Determine the [x, y] coordinate at the center of the cell enclosing the given text.  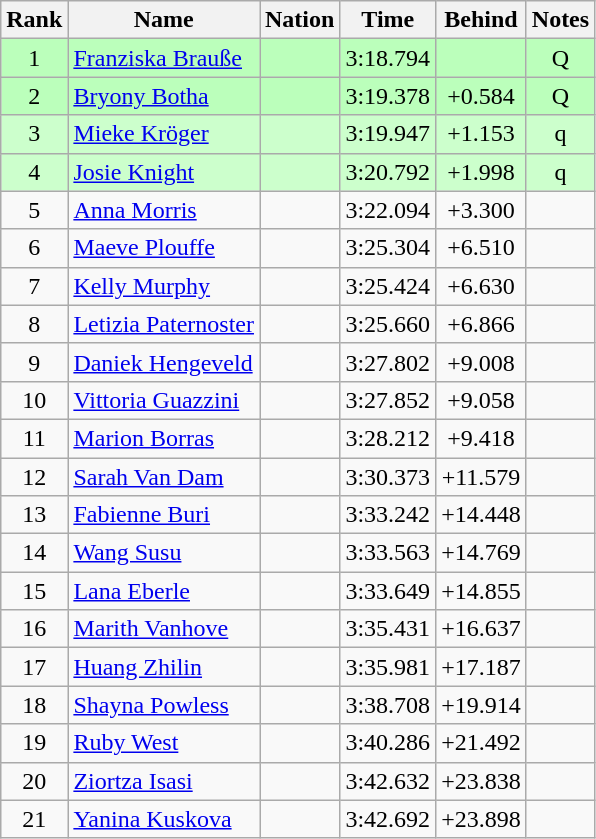
+14.855 [482, 591]
10 [34, 400]
Nation [300, 20]
Ruby West [164, 743]
3:27.852 [388, 400]
Wang Susu [164, 553]
3:25.660 [388, 324]
21 [34, 819]
Notes [560, 20]
5 [34, 210]
13 [34, 515]
+16.637 [482, 629]
4 [34, 172]
Daniek Hengeveld [164, 362]
Franziska Brauße [164, 58]
+21.492 [482, 743]
1 [34, 58]
Shayna Powless [164, 705]
15 [34, 591]
Sarah Van Dam [164, 477]
Time [388, 20]
+9.058 [482, 400]
Vittoria Guazzini [164, 400]
3:38.708 [388, 705]
+0.584 [482, 96]
Anna Morris [164, 210]
3:19.947 [388, 134]
3:33.563 [388, 553]
+6.866 [482, 324]
+14.769 [482, 553]
+1.998 [482, 172]
3:33.649 [388, 591]
Yanina Kuskova [164, 819]
Kelly Murphy [164, 286]
+6.510 [482, 248]
12 [34, 477]
18 [34, 705]
Lana Eberle [164, 591]
Marith Vanhove [164, 629]
+11.579 [482, 477]
7 [34, 286]
19 [34, 743]
+9.008 [482, 362]
8 [34, 324]
+23.838 [482, 781]
3:27.802 [388, 362]
Mieke Kröger [164, 134]
+17.187 [482, 667]
3:28.212 [388, 438]
+3.300 [482, 210]
3:18.794 [388, 58]
3:33.242 [388, 515]
20 [34, 781]
+14.448 [482, 515]
Huang Zhilin [164, 667]
Behind [482, 20]
+6.630 [482, 286]
Maeve Plouffe [164, 248]
3:20.792 [388, 172]
6 [34, 248]
+1.153 [482, 134]
3:42.632 [388, 781]
Name [164, 20]
3:25.304 [388, 248]
2 [34, 96]
+9.418 [482, 438]
3:42.692 [388, 819]
3:35.981 [388, 667]
Rank [34, 20]
3:19.378 [388, 96]
Josie Knight [164, 172]
3:35.431 [388, 629]
3:22.094 [388, 210]
3 [34, 134]
14 [34, 553]
11 [34, 438]
16 [34, 629]
17 [34, 667]
Fabienne Buri [164, 515]
3:40.286 [388, 743]
3:25.424 [388, 286]
Letizia Paternoster [164, 324]
3:30.373 [388, 477]
+23.898 [482, 819]
Ziortza Isasi [164, 781]
Bryony Botha [164, 96]
Marion Borras [164, 438]
9 [34, 362]
+19.914 [482, 705]
